Determine the [x, y] coordinate at the center of the cell enclosing the given text.  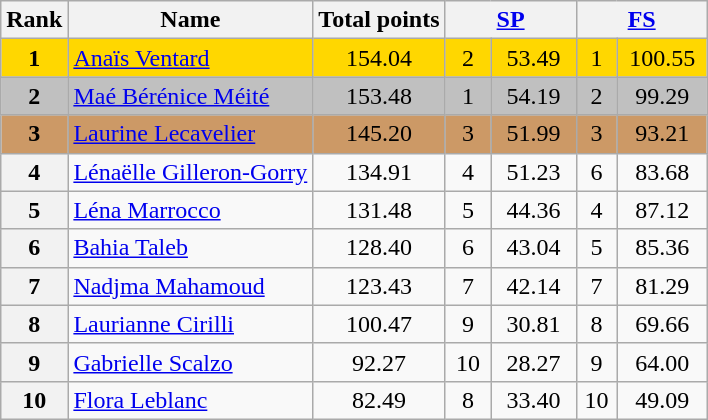
FS [642, 20]
99.29 [662, 96]
42.14 [534, 286]
Name [190, 20]
64.00 [662, 362]
123.43 [379, 286]
Anaïs Ventard [190, 58]
83.68 [662, 172]
131.48 [379, 210]
Laurianne Cirilli [190, 324]
81.29 [662, 286]
100.47 [379, 324]
SP [510, 20]
30.81 [534, 324]
51.23 [534, 172]
Rank [34, 20]
100.55 [662, 58]
49.09 [662, 400]
Léna Marrocco [190, 210]
145.20 [379, 134]
82.49 [379, 400]
Flora Leblanc [190, 400]
153.48 [379, 96]
92.27 [379, 362]
54.19 [534, 96]
43.04 [534, 248]
134.91 [379, 172]
93.21 [662, 134]
Bahia Taleb [190, 248]
28.27 [534, 362]
33.40 [534, 400]
53.49 [534, 58]
44.36 [534, 210]
Maé Bérénice Méité [190, 96]
51.99 [534, 134]
Laurine Lecavelier [190, 134]
Gabrielle Scalzo [190, 362]
69.66 [662, 324]
87.12 [662, 210]
85.36 [662, 248]
154.04 [379, 58]
128.40 [379, 248]
Nadjma Mahamoud [190, 286]
Total points [379, 20]
Lénaëlle Gilleron-Gorry [190, 172]
